Return [x, y] of the center of cell containing provided text 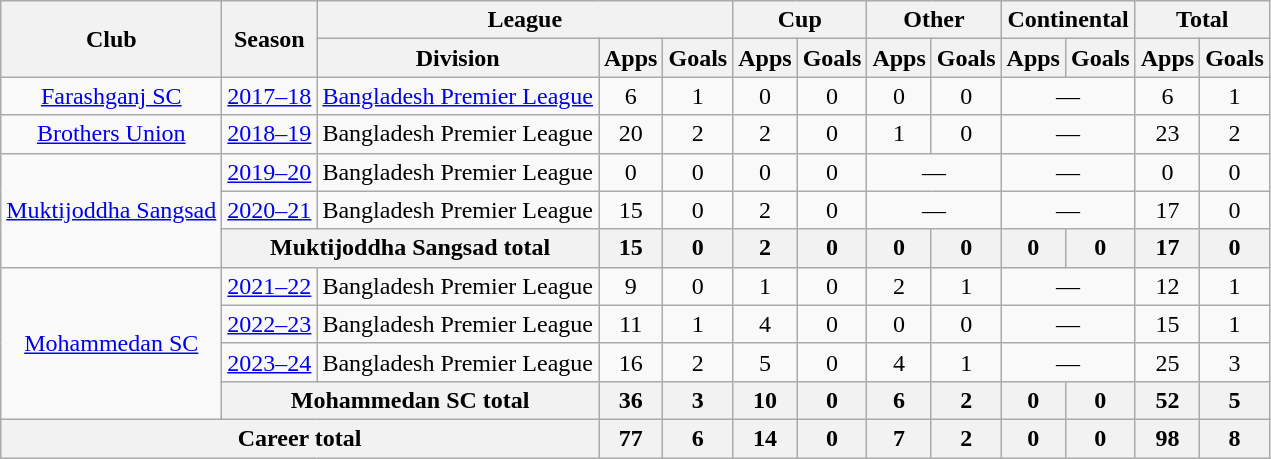
Mohammedan SC [112, 343]
23 [1167, 134]
7 [899, 438]
Continental [1068, 20]
2021–22 [270, 286]
98 [1167, 438]
9 [630, 286]
League [525, 20]
25 [1167, 362]
Farashganj SC [112, 96]
10 [765, 400]
Mohammedan SC total [410, 400]
Club [112, 39]
2023–24 [270, 362]
2017–18 [270, 96]
2020–21 [270, 210]
2022–23 [270, 324]
Cup [800, 20]
Muktijoddha Sangsad total [410, 248]
2018–19 [270, 134]
77 [630, 438]
11 [630, 324]
Brothers Union [112, 134]
2019–20 [270, 172]
52 [1167, 400]
36 [630, 400]
Muktijoddha Sangsad [112, 210]
8 [1235, 438]
Total [1202, 20]
Division [458, 58]
Career total [300, 438]
Other [934, 20]
Season [270, 39]
16 [630, 362]
14 [765, 438]
20 [630, 134]
12 [1167, 286]
